Determine the (x, y) coordinate at the center of the cell enclosing the given text.  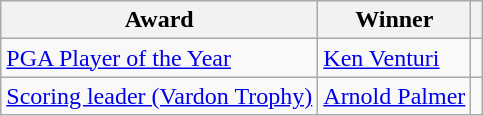
Award (160, 20)
Arnold Palmer (394, 96)
Ken Venturi (394, 58)
Winner (394, 20)
PGA Player of the Year (160, 58)
Scoring leader (Vardon Trophy) (160, 96)
